Detect which cell encompasses the target text, then output its (x, y) center coordinate. 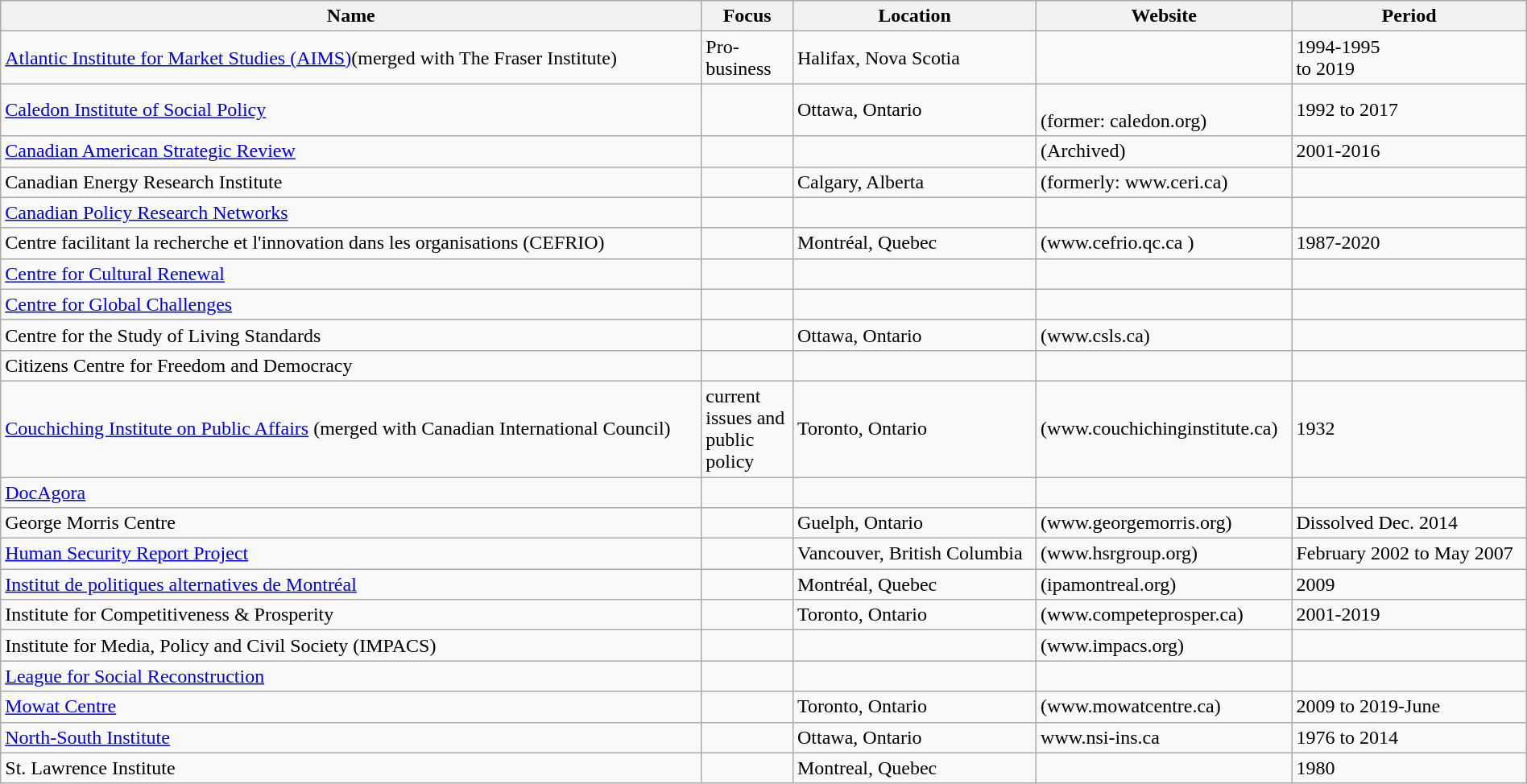
Website (1165, 16)
Name (351, 16)
(www.mowatcentre.ca) (1165, 707)
St. Lawrence Institute (351, 768)
Atlantic Institute for Market Studies (AIMS)(merged with The Fraser Institute) (351, 58)
Focus (747, 16)
Human Security Report Project (351, 554)
George Morris Centre (351, 523)
1994-1995to 2019 (1409, 58)
1932 (1409, 428)
2009 to 2019-June (1409, 707)
Guelph, Ontario (914, 523)
2001-2016 (1409, 151)
Caledon Institute of Social Policy (351, 109)
1980 (1409, 768)
Institut de politiques alternatives de Montréal (351, 584)
DocAgora (351, 492)
Couchiching Institute on Public Affairs (merged with Canadian International Council) (351, 428)
Centre for the Study of Living Standards (351, 335)
(former: caledon.org) (1165, 109)
2009 (1409, 584)
Institute for Media, Policy and Civil Society (IMPACS) (351, 646)
(ipamontreal.org) (1165, 584)
www.nsi-ins.ca (1165, 737)
(www.couchichinginstitute.ca) (1165, 428)
current issues and public policy (747, 428)
Location (914, 16)
League for Social Reconstruction (351, 676)
Calgary, Alberta (914, 182)
Citizens Centre for Freedom and Democracy (351, 365)
1987-2020 (1409, 243)
Institute for Competitiveness & Prosperity (351, 615)
1976 to 2014 (1409, 737)
Pro-business (747, 58)
(Archived) (1165, 151)
Centre facilitant la recherche et l'innovation dans les organisations (CEFRIO) (351, 243)
(www.cefrio.qc.ca ) (1165, 243)
Centre for Cultural Renewal (351, 274)
Canadian Policy Research Networks (351, 213)
Montreal, Quebec (914, 768)
(www.competeprosper.ca) (1165, 615)
Mowat Centre (351, 707)
February 2002 to May 2007 (1409, 554)
(formerly: www.ceri.ca) (1165, 182)
Canadian Energy Research Institute (351, 182)
Canadian American Strategic Review (351, 151)
Centre for Global Challenges (351, 304)
2001-2019 (1409, 615)
Dissolved Dec. 2014 (1409, 523)
Vancouver, British Columbia (914, 554)
North-South Institute (351, 737)
(www.csls.ca) (1165, 335)
1992 to 2017 (1409, 109)
Halifax, Nova Scotia (914, 58)
Period (1409, 16)
(www.impacs.org) (1165, 646)
(www.georgemorris.org) (1165, 523)
(www.hsrgroup.org) (1165, 554)
